Search for the cell housing the specified text and yield its (X, Y) center coordinate. 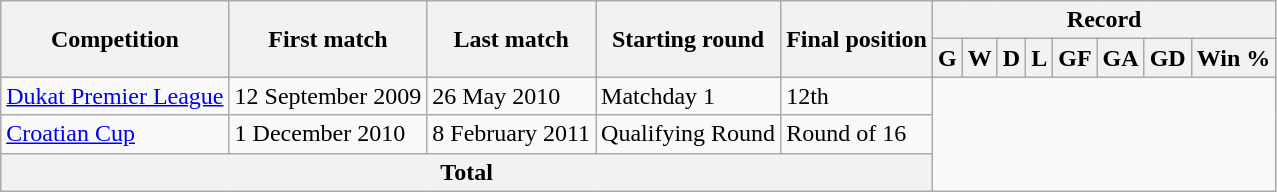
Dukat Premier League (115, 96)
8 February 2011 (512, 134)
GF (1075, 58)
G (947, 58)
Round of 16 (857, 134)
Starting round (688, 39)
Total (467, 172)
Final position (857, 39)
12th (857, 96)
Qualifying Round (688, 134)
Competition (115, 39)
26 May 2010 (512, 96)
Croatian Cup (115, 134)
Win % (1234, 58)
Matchday 1 (688, 96)
GD (1168, 58)
12 September 2009 (328, 96)
First match (328, 39)
L (1040, 58)
D (1011, 58)
W (980, 58)
1 December 2010 (328, 134)
Last match (512, 39)
GA (1120, 58)
Record (1104, 20)
